Identify which cell holds the provided text, then report its (X, Y) central coordinate. 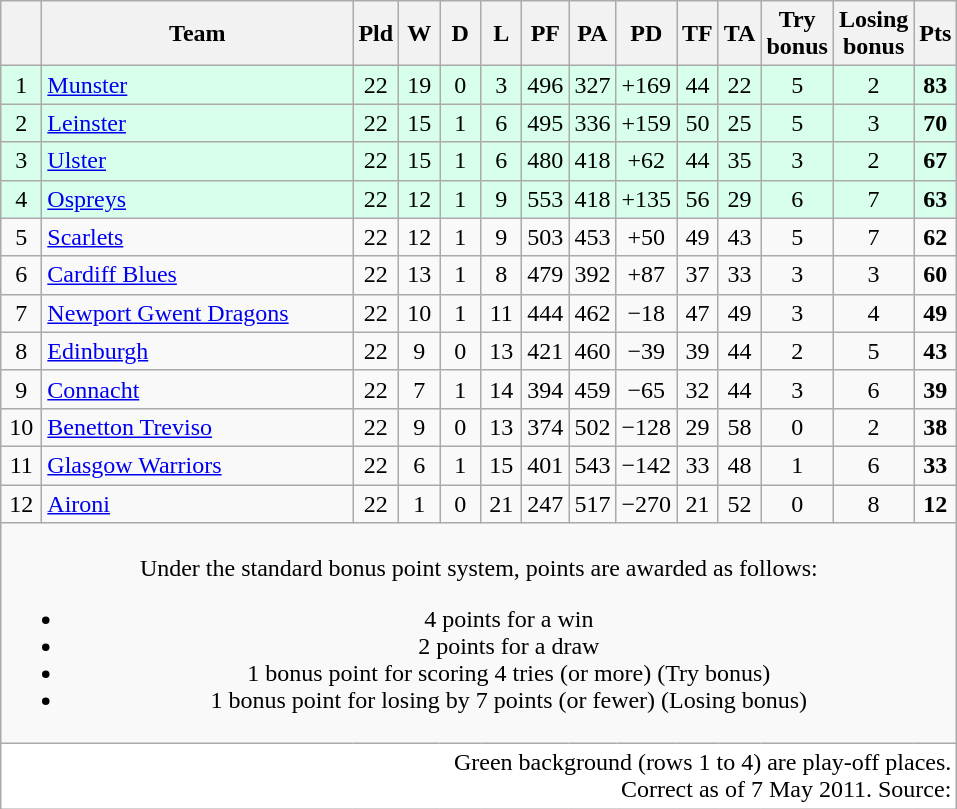
Team (198, 34)
462 (592, 313)
480 (546, 161)
PF (546, 34)
Pld (376, 34)
52 (740, 503)
TF (698, 34)
35 (740, 161)
Newport Gwent Dragons (198, 313)
Connacht (198, 389)
374 (546, 427)
517 (592, 503)
336 (592, 123)
Ospreys (198, 199)
Aironi (198, 503)
37 (698, 275)
+135 (646, 199)
62 (936, 237)
Munster (198, 85)
+159 (646, 123)
479 (546, 275)
327 (592, 85)
Green background (rows 1 to 4) are play-off places.Correct as of 7 May 2011. Source: (479, 776)
Cardiff Blues (198, 275)
−39 (646, 351)
Edinburgh (198, 351)
47 (698, 313)
−128 (646, 427)
553 (546, 199)
25 (740, 123)
50 (698, 123)
48 (740, 465)
63 (936, 199)
38 (936, 427)
60 (936, 275)
247 (546, 503)
+87 (646, 275)
543 (592, 465)
19 (420, 85)
58 (740, 427)
Leinster (198, 123)
W (420, 34)
+169 (646, 85)
67 (936, 161)
PA (592, 34)
453 (592, 237)
70 (936, 123)
Benetton Treviso (198, 427)
14 (502, 389)
L (502, 34)
460 (592, 351)
Pts (936, 34)
56 (698, 199)
−270 (646, 503)
32 (698, 389)
444 (546, 313)
Glasgow Warriors (198, 465)
Scarlets (198, 237)
503 (546, 237)
D (460, 34)
TA (740, 34)
394 (546, 389)
Losing bonus (873, 34)
+62 (646, 161)
−142 (646, 465)
Try bonus (797, 34)
83 (936, 85)
496 (546, 85)
392 (592, 275)
+50 (646, 237)
459 (592, 389)
PD (646, 34)
Ulster (198, 161)
502 (592, 427)
−18 (646, 313)
495 (546, 123)
421 (546, 351)
−65 (646, 389)
401 (546, 465)
